Find where the given text appears and provide that cell's center as [x, y] coordinate. 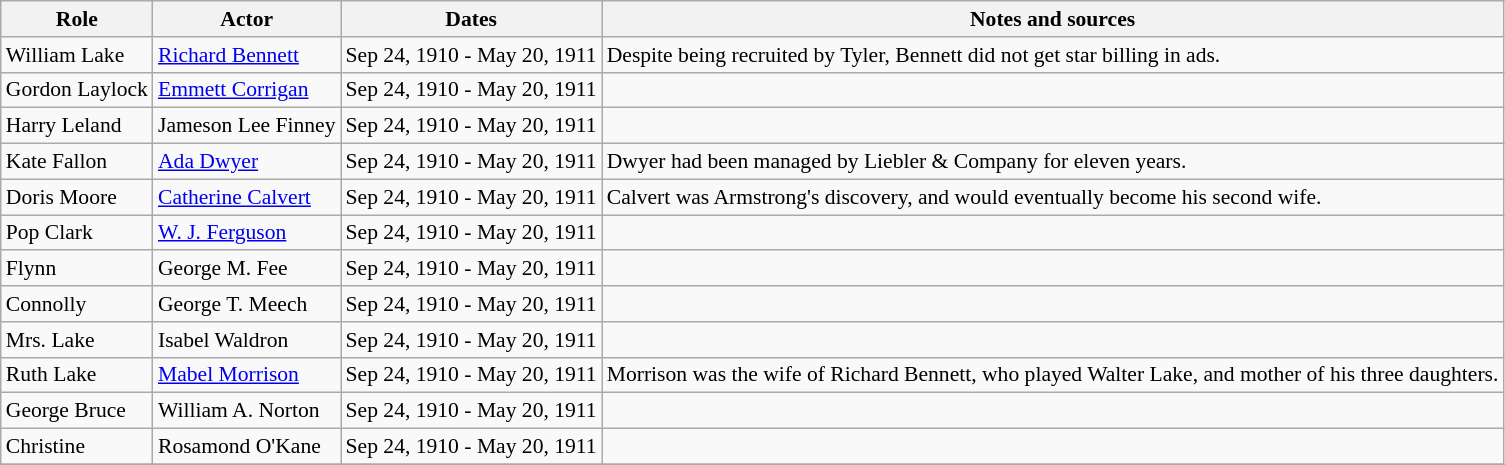
William A. Norton [247, 411]
Pop Clark [77, 233]
W. J. Ferguson [247, 233]
Ruth Lake [77, 375]
Isabel Waldron [247, 340]
Mabel Morrison [247, 375]
Jameson Lee Finney [247, 126]
Ada Dwyer [247, 162]
Doris Moore [77, 197]
Harry Leland [77, 126]
William Lake [77, 55]
Gordon Laylock [77, 90]
Richard Bennett [247, 55]
Role [77, 19]
Dates [472, 19]
Emmett Corrigan [247, 90]
Christine [77, 447]
Actor [247, 19]
Notes and sources [1053, 19]
Kate Fallon [77, 162]
Dwyer had been managed by Liebler & Company for eleven years. [1053, 162]
Despite being recruited by Tyler, Bennett did not get star billing in ads. [1053, 55]
George Bruce [77, 411]
Rosamond O'Kane [247, 447]
Calvert was Armstrong's discovery, and would eventually become his second wife. [1053, 197]
Mrs. Lake [77, 340]
George M. Fee [247, 269]
Flynn [77, 269]
Catherine Calvert [247, 197]
Connolly [77, 304]
George T. Meech [247, 304]
Morrison was the wife of Richard Bennett, who played Walter Lake, and mother of his three daughters. [1053, 375]
